Find where the given text appears and provide that cell's center as (x, y) coordinate. 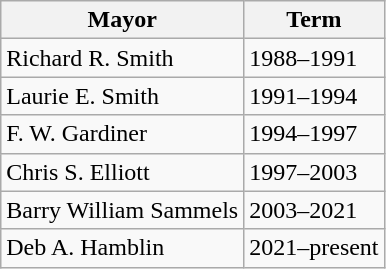
Barry William Sammels (122, 210)
2003–2021 (314, 210)
Richard R. Smith (122, 58)
1991–1994 (314, 96)
1988–1991 (314, 58)
2021–present (314, 248)
Chris S. Elliott (122, 172)
Deb A. Hamblin (122, 248)
F. W. Gardiner (122, 134)
1997–2003 (314, 172)
Laurie E. Smith (122, 96)
Mayor (122, 20)
1994–1997 (314, 134)
Term (314, 20)
